Find where the given text appears and provide that cell's center as [X, Y] coordinate. 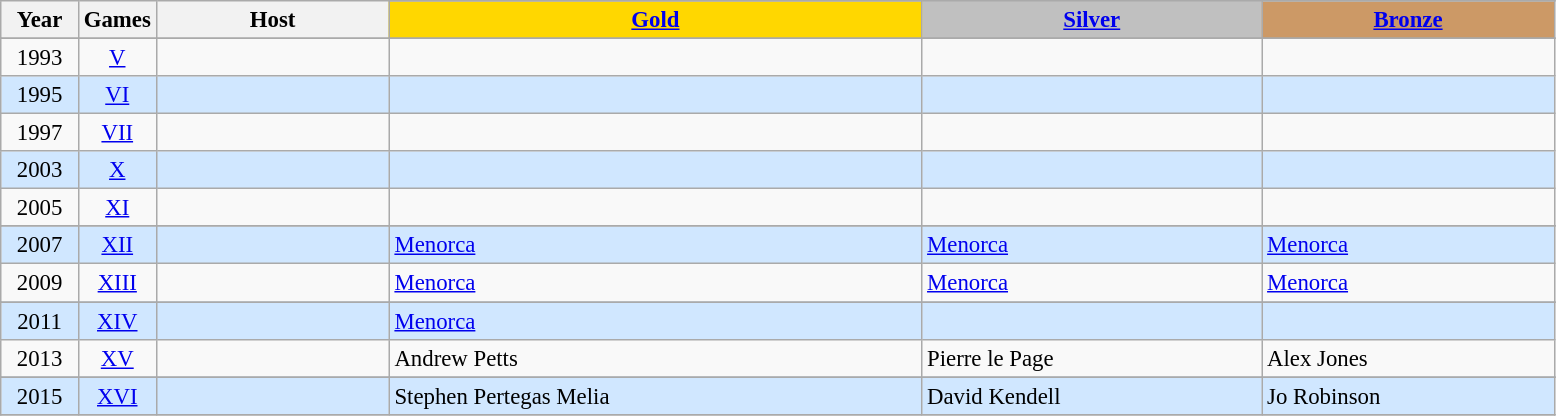
2015 [40, 396]
Games [117, 20]
XIII [117, 283]
XVI [117, 396]
Alex Jones [1408, 358]
V [117, 58]
2013 [40, 358]
2011 [40, 321]
XV [117, 358]
1993 [40, 58]
Gold [656, 20]
VI [117, 95]
Jo Robinson [1408, 396]
Andrew Petts [656, 358]
Bronze [1408, 20]
Year [40, 20]
2003 [40, 170]
XIV [117, 321]
2005 [40, 208]
2009 [40, 283]
XI [117, 208]
Stephen Pertegas Melia [656, 396]
1995 [40, 95]
X [117, 170]
Host [272, 20]
1997 [40, 133]
David Kendell [1092, 396]
VII [117, 133]
Pierre le Page [1092, 358]
2007 [40, 245]
Silver [1092, 20]
XII [117, 245]
